Extract the (x, y) coordinate from the center of the cell holding the provided text.  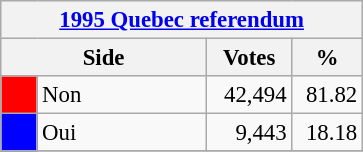
42,494 (249, 95)
Oui (122, 133)
Votes (249, 58)
Side (104, 58)
18.18 (328, 133)
% (328, 58)
9,443 (249, 133)
81.82 (328, 95)
Non (122, 95)
1995 Quebec referendum (182, 20)
